Capture the cell that displays the provided text and extract its (x, y) central coordinate. 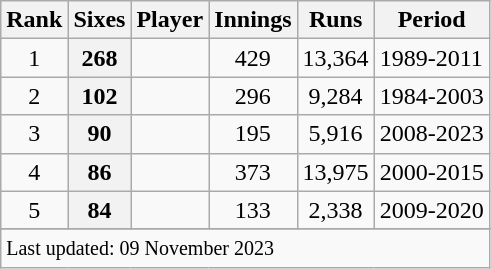
5 (34, 210)
429 (253, 58)
268 (100, 58)
Rank (34, 20)
373 (253, 172)
Last updated: 09 November 2023 (245, 248)
Innings (253, 20)
Sixes (100, 20)
13,364 (336, 58)
2000-2015 (432, 172)
86 (100, 172)
1 (34, 58)
13,975 (336, 172)
9,284 (336, 96)
1989-2011 (432, 58)
2 (34, 96)
4 (34, 172)
1984-2003 (432, 96)
133 (253, 210)
84 (100, 210)
Runs (336, 20)
90 (100, 134)
5,916 (336, 134)
195 (253, 134)
Period (432, 20)
2009-2020 (432, 210)
2008-2023 (432, 134)
102 (100, 96)
296 (253, 96)
3 (34, 134)
Player (170, 20)
2,338 (336, 210)
